Return the [X, Y] coordinate for the center point of the cell that contains the specified text.  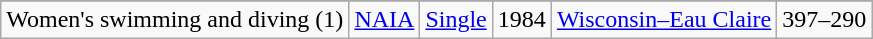
Single [456, 20]
Women's swimming and diving (1) [175, 20]
1984 [522, 20]
NAIA [384, 20]
Wisconsin–Eau Claire [664, 20]
397–290 [824, 20]
